Detect which cell encompasses the target text, then output its [X, Y] center coordinate. 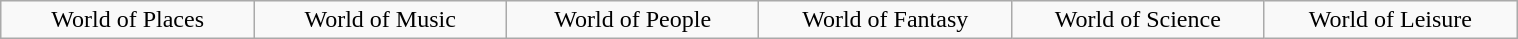
World of Places [128, 20]
World of Science [1138, 20]
World of Music [380, 20]
World of Leisure [1390, 20]
World of People [632, 20]
World of Fantasy [886, 20]
